For the text-containing cell, return its midpoint in (x, y) coordinate format. 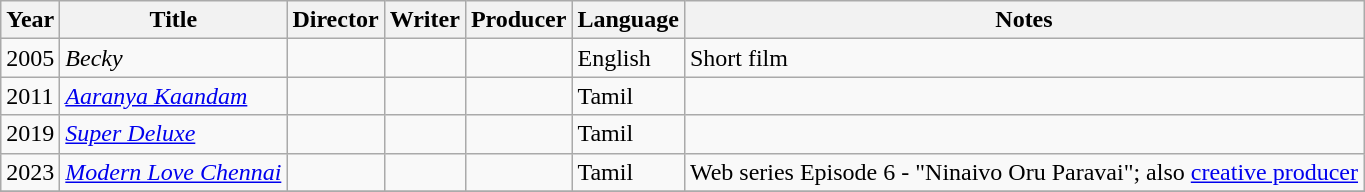
Producer (518, 20)
Writer (424, 20)
2019 (30, 134)
2011 (30, 96)
Becky (174, 58)
Year (30, 20)
Super Deluxe (174, 134)
Title (174, 20)
Language (628, 20)
2005 (30, 58)
Modern Love Chennai (174, 172)
Web series Episode 6 - "Ninaivo Oru Paravai"; also creative producer (1024, 172)
2023 (30, 172)
English (628, 58)
Short film (1024, 58)
Aaranya Kaandam (174, 96)
Director (336, 20)
Notes (1024, 20)
